Detect which cell encompasses the target text, then output its [X, Y] center coordinate. 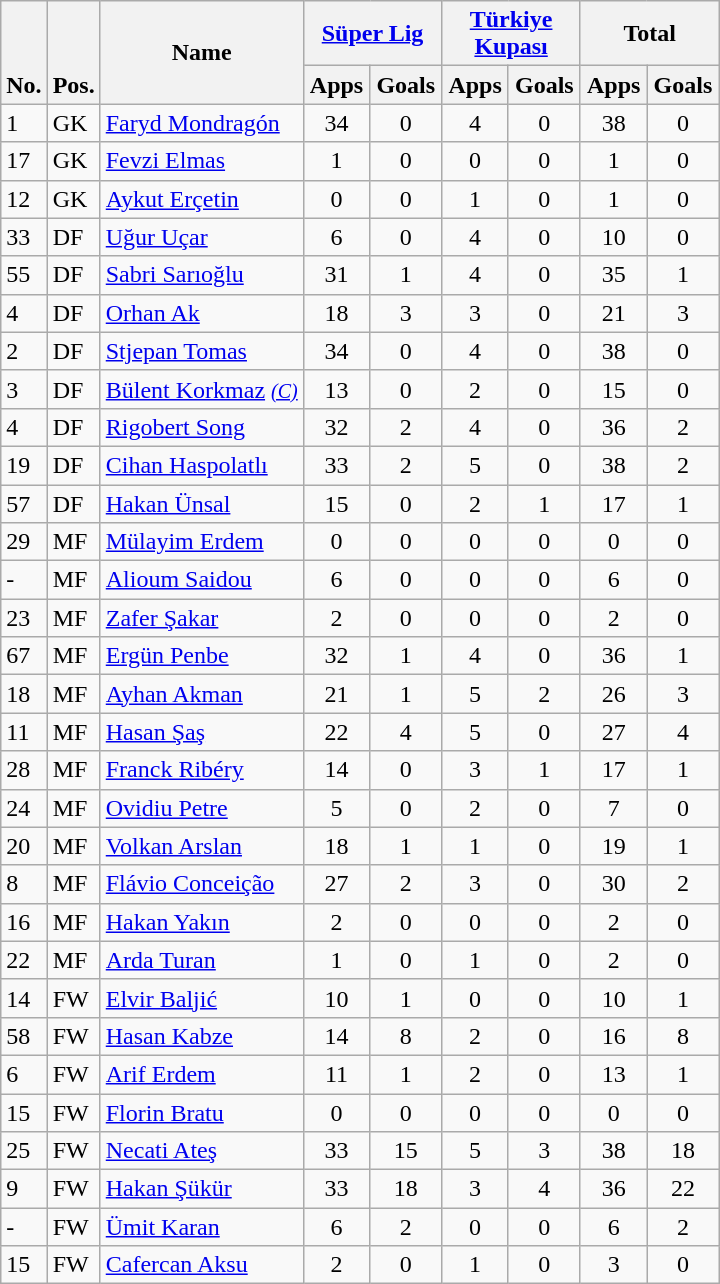
Franck Ribéry [202, 770]
Alioum Saidou [202, 580]
35 [614, 275]
Ümit Karan [202, 1227]
Zafer Şakar [202, 618]
Mülayim Erdem [202, 542]
Pos. [74, 52]
9 [24, 1189]
Volkan Arslan [202, 846]
Rigobert Song [202, 427]
Türkiye Kupası [512, 34]
12 [24, 199]
Ovidiu Petre [202, 808]
Cihan Haspolatlı [202, 465]
57 [24, 503]
Cafercan Aksu [202, 1265]
55 [24, 275]
67 [24, 656]
Fevzi Elmas [202, 161]
Stjepan Tomas [202, 351]
Florin Bratu [202, 1113]
Ergün Penbe [202, 656]
Hakan Şükür [202, 1189]
Uğur Uçar [202, 237]
Hasan Kabze [202, 1036]
26 [614, 694]
7 [614, 808]
20 [24, 846]
Necati Ateş [202, 1151]
Sabri Sarıoğlu [202, 275]
25 [24, 1151]
23 [24, 618]
Aykut Erçetin [202, 199]
Hasan Şaş [202, 732]
Arif Erdem [202, 1074]
58 [24, 1036]
31 [336, 275]
No. [24, 52]
Elvir Baljić [202, 998]
Flávio Conceição [202, 884]
Orhan Ak [202, 313]
29 [24, 542]
Hakan Ünsal [202, 503]
24 [24, 808]
Hakan Yakın [202, 922]
Ayhan Akman [202, 694]
Arda Turan [202, 960]
Faryd Mondragón [202, 123]
Bülent Korkmaz (C) [202, 389]
Total [650, 34]
Name [202, 52]
28 [24, 770]
30 [614, 884]
Süper Lig [372, 34]
